Detect which cell encompasses the target text, then output its (X, Y) center coordinate. 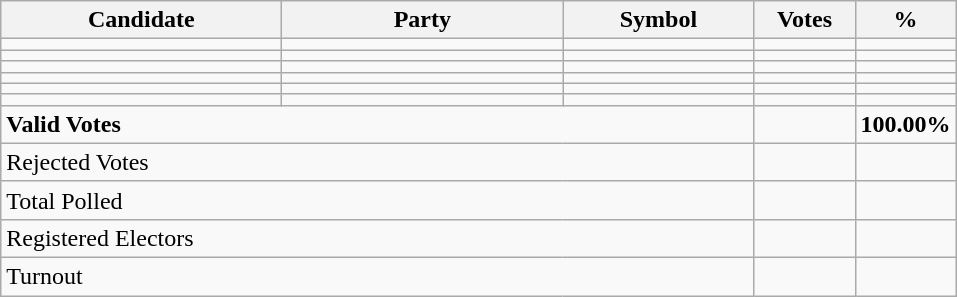
Rejected Votes (378, 162)
Total Polled (378, 200)
Symbol (658, 20)
% (906, 20)
Party (422, 20)
Votes (804, 20)
100.00% (906, 124)
Candidate (142, 20)
Registered Electors (378, 238)
Valid Votes (378, 124)
Turnout (378, 276)
